Provide the [X, Y] coordinate of the cell's center where the given text is located.  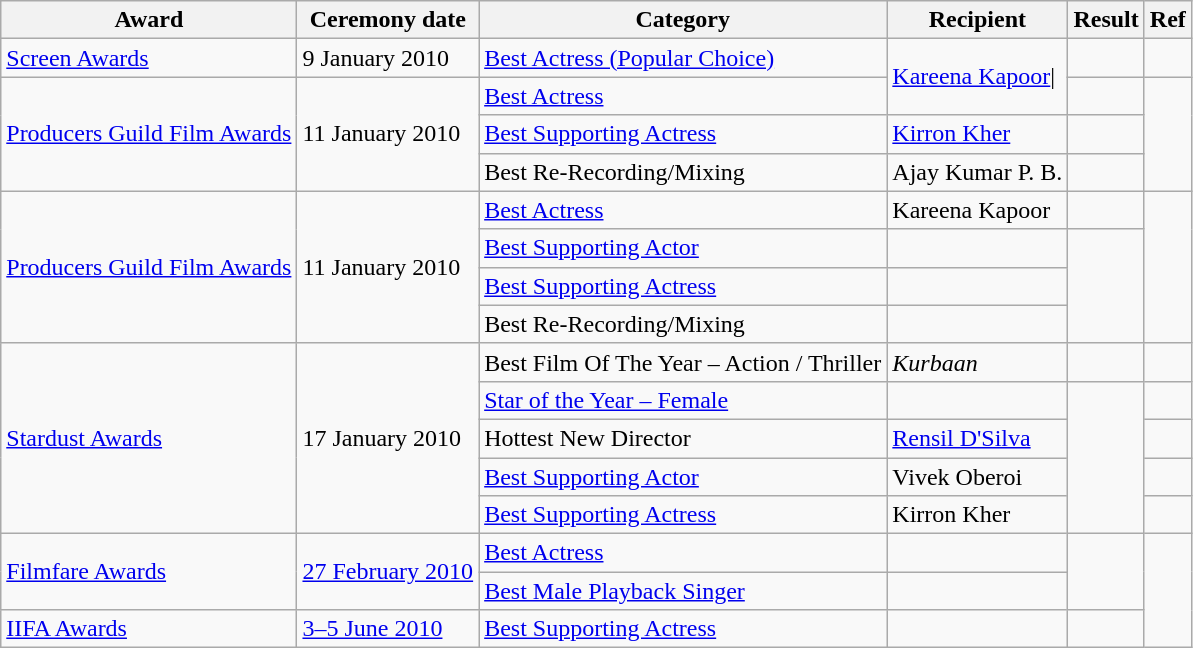
3–5 June 2010 [388, 629]
Ref [1168, 20]
Recipient [978, 20]
Award [149, 20]
Result [1106, 20]
Screen Awards [149, 58]
Ajay Kumar P. B. [978, 172]
17 January 2010 [388, 438]
Kurbaan [978, 362]
27 February 2010 [388, 572]
Hottest New Director [683, 438]
IIFA Awards [149, 629]
9 January 2010 [388, 58]
Kareena Kapoor| [978, 77]
Vivek Oberoi [978, 477]
Best Male Playback Singer [683, 591]
Best Film Of The Year – Action / Thriller [683, 362]
Category [683, 20]
Ceremony date [388, 20]
Filmfare Awards [149, 572]
Rensil D'Silva [978, 438]
Star of the Year – Female [683, 400]
Best Actress (Popular Choice) [683, 58]
Kareena Kapoor [978, 210]
Stardust Awards [149, 438]
